Return the [x, y] coordinate for the center point of the cell that contains the specified text.  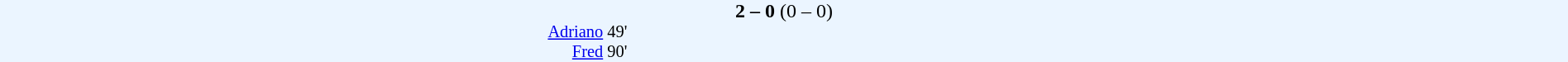
2 – 0 (0 – 0) [784, 12]
Fred 90' [313, 52]
Adriano 49' [313, 32]
